Scan for the cell matching the given text and deliver its [X, Y] coordinate at center. 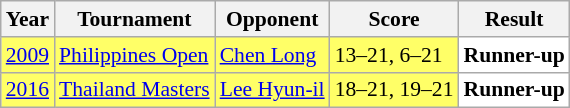
Lee Hyun-il [272, 90]
Score [394, 19]
13–21, 6–21 [394, 55]
Philippines Open [134, 55]
Thailand Masters [134, 90]
Year [28, 19]
Opponent [272, 19]
Tournament [134, 19]
2016 [28, 90]
Result [514, 19]
Chen Long [272, 55]
2009 [28, 55]
18–21, 19–21 [394, 90]
